Scan for the cell matching the given text and deliver its (X, Y) coordinate at center. 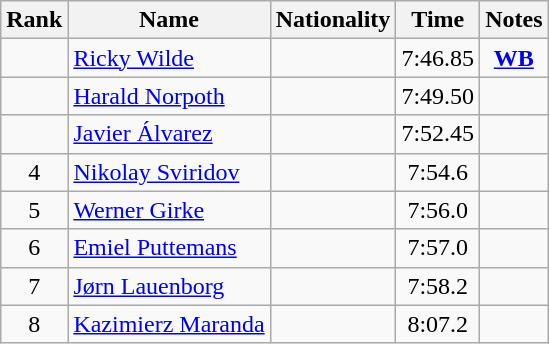
7:58.2 (438, 286)
7:49.50 (438, 96)
5 (34, 210)
7:57.0 (438, 248)
4 (34, 172)
Nationality (333, 20)
Name (169, 20)
7:52.45 (438, 134)
7 (34, 286)
Rank (34, 20)
8:07.2 (438, 324)
Jørn Lauenborg (169, 286)
7:46.85 (438, 58)
Emiel Puttemans (169, 248)
Harald Norpoth (169, 96)
Ricky Wilde (169, 58)
Javier Álvarez (169, 134)
8 (34, 324)
Werner Girke (169, 210)
Nikolay Sviridov (169, 172)
Time (438, 20)
WB (514, 58)
7:56.0 (438, 210)
Notes (514, 20)
7:54.6 (438, 172)
Kazimierz Maranda (169, 324)
6 (34, 248)
